Determine the [x, y] coordinate at the center of the cell enclosing the given text.  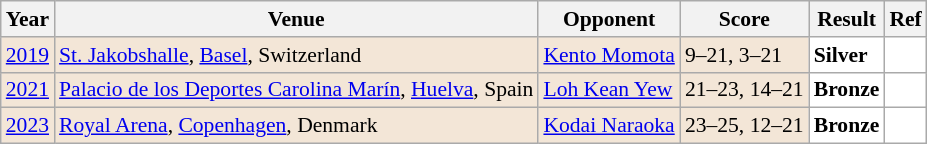
21–23, 14–21 [744, 90]
2019 [28, 55]
Ref [905, 19]
Score [744, 19]
23–25, 12–21 [744, 126]
Palacio de los Deportes Carolina Marín, Huelva, Spain [296, 90]
Kodai Naraoka [608, 126]
2021 [28, 90]
St. Jakobshalle, Basel, Switzerland [296, 55]
2023 [28, 126]
Silver [847, 55]
Venue [296, 19]
Opponent [608, 19]
Loh Kean Yew [608, 90]
9–21, 3–21 [744, 55]
Kento Momota [608, 55]
Royal Arena, Copenhagen, Denmark [296, 126]
Result [847, 19]
Year [28, 19]
